Detect which cell encompasses the target text, then output its (X, Y) center coordinate. 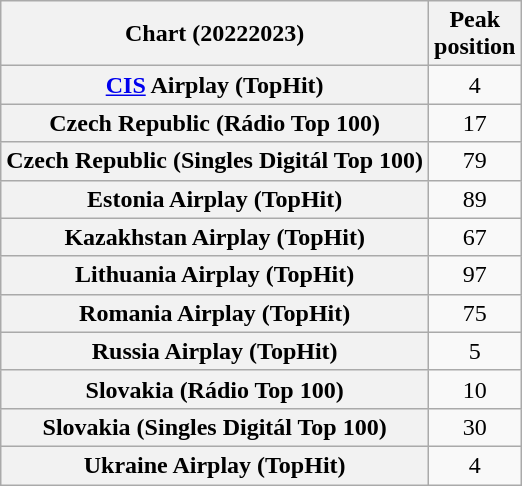
Peakposition (475, 34)
30 (475, 427)
CIS Airplay (TopHit) (215, 85)
Slovakia (Singles Digitál Top 100) (215, 427)
10 (475, 389)
5 (475, 351)
67 (475, 237)
Lithuania Airplay (TopHit) (215, 275)
97 (475, 275)
Estonia Airplay (TopHit) (215, 199)
Ukraine Airplay (TopHit) (215, 465)
75 (475, 313)
17 (475, 123)
Slovakia (Rádio Top 100) (215, 389)
89 (475, 199)
Romania Airplay (TopHit) (215, 313)
Russia Airplay (TopHit) (215, 351)
Czech Republic (Rádio Top 100) (215, 123)
Czech Republic (Singles Digitál Top 100) (215, 161)
Kazakhstan Airplay (TopHit) (215, 237)
Chart (20222023) (215, 34)
79 (475, 161)
